Detect which cell encompasses the target text, then output its [x, y] center coordinate. 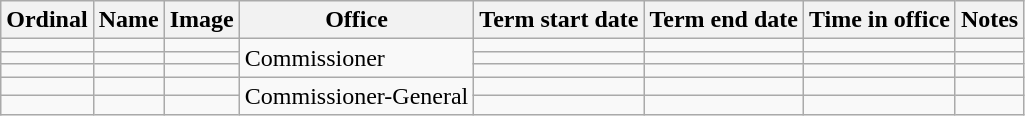
Office [356, 20]
Term start date [559, 20]
Time in office [879, 20]
Ordinal [47, 20]
Commissioner [356, 58]
Image [202, 20]
Commissioner-General [356, 96]
Notes [989, 20]
Term end date [724, 20]
Name [128, 20]
